For the text-containing cell, return its midpoint in [x, y] coordinate format. 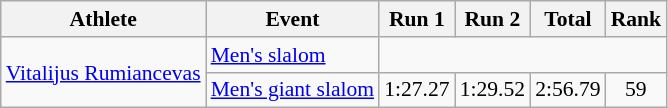
Rank [636, 19]
Men's giant slalom [293, 90]
Athlete [104, 19]
Run 2 [492, 19]
59 [636, 90]
Event [293, 19]
Men's slalom [293, 55]
2:56.79 [568, 90]
Run 1 [416, 19]
Vitalijus Rumiancevas [104, 72]
1:27.27 [416, 90]
1:29.52 [492, 90]
Total [568, 19]
